Find where the given text appears and provide that cell's center as (x, y) coordinate. 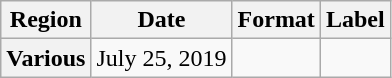
July 25, 2019 (162, 58)
Region (46, 20)
Label (355, 20)
Various (46, 58)
Date (162, 20)
Format (276, 20)
